Pinpoint the cell where the given text exists, returning its [x, y] midpoint coordinate. 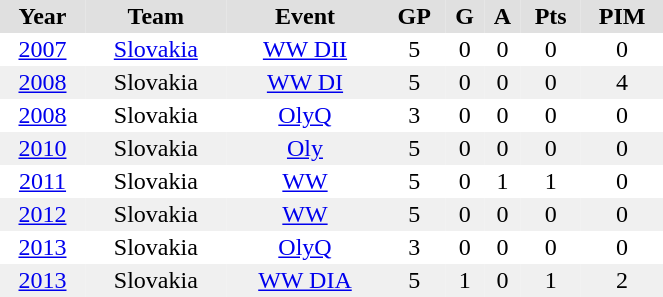
WW DI [306, 82]
Oly [306, 148]
Pts [551, 16]
WW DII [306, 50]
Year [42, 16]
G [464, 16]
2007 [42, 50]
2010 [42, 148]
WW DIA [306, 280]
Team [156, 16]
GP [414, 16]
Event [306, 16]
2012 [42, 214]
A [502, 16]
2011 [42, 182]
